Identify which cell holds the provided text, then report its [x, y] central coordinate. 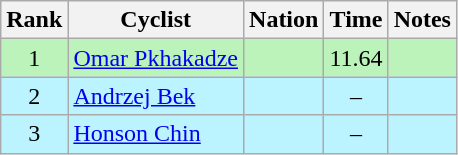
Nation [284, 20]
1 [34, 58]
Time [356, 20]
Notes [422, 20]
2 [34, 96]
Andrzej Bek [156, 96]
Cyclist [156, 20]
11.64 [356, 58]
3 [34, 134]
Omar Pkhakadze [156, 58]
Honson Chin [156, 134]
Rank [34, 20]
